Provide the [X, Y] coordinate of the cell's center where the given text is located.  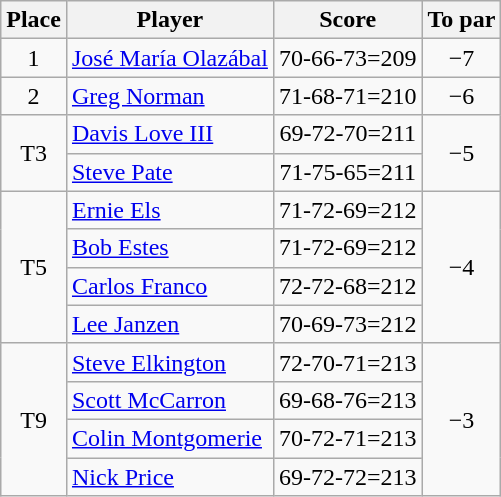
Carlos Franco [170, 286]
Score [348, 20]
Bob Estes [170, 248]
Ernie Els [170, 210]
−6 [462, 96]
−3 [462, 419]
T9 [34, 419]
70-66-73=209 [348, 58]
To par [462, 20]
Scott McCarron [170, 400]
−5 [462, 153]
72-72-68=212 [348, 286]
2 [34, 96]
1 [34, 58]
71-75-65=211 [348, 172]
Nick Price [170, 477]
72-70-71=213 [348, 362]
−7 [462, 58]
71-68-71=210 [348, 96]
Greg Norman [170, 96]
Player [170, 20]
Steve Pate [170, 172]
T5 [34, 267]
Lee Janzen [170, 324]
−4 [462, 267]
Place [34, 20]
Colin Montgomerie [170, 438]
69-72-72=213 [348, 477]
69-72-70=211 [348, 134]
70-69-73=212 [348, 324]
69-68-76=213 [348, 400]
70-72-71=213 [348, 438]
Steve Elkington [170, 362]
T3 [34, 153]
José María Olazábal [170, 58]
Davis Love III [170, 134]
